For the text-containing cell, return its midpoint in (X, Y) coordinate format. 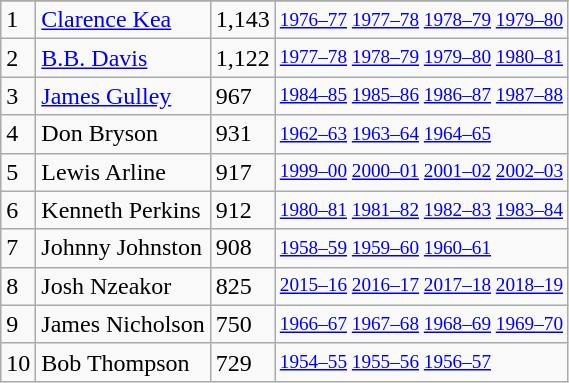
4 (18, 134)
1984–85 1985–86 1986–87 1987–88 (421, 96)
825 (242, 286)
10 (18, 362)
Don Bryson (123, 134)
1999–00 2000–01 2001–02 2002–03 (421, 172)
1 (18, 20)
912 (242, 210)
1954–55 1955–56 1956–57 (421, 362)
6 (18, 210)
1980–81 1981–82 1982–83 1983–84 (421, 210)
1977–78 1978–79 1979–80 1980–81 (421, 58)
Clarence Kea (123, 20)
8 (18, 286)
9 (18, 324)
7 (18, 248)
Lewis Arline (123, 172)
2015–16 2016–17 2017–18 2018–19 (421, 286)
3 (18, 96)
1,122 (242, 58)
750 (242, 324)
James Gulley (123, 96)
James Nicholson (123, 324)
917 (242, 172)
5 (18, 172)
B.B. Davis (123, 58)
1958–59 1959–60 1960–61 (421, 248)
Kenneth Perkins (123, 210)
1976–77 1977–78 1978–79 1979–80 (421, 20)
967 (242, 96)
931 (242, 134)
729 (242, 362)
Josh Nzeakor (123, 286)
2 (18, 58)
1966–67 1967–68 1968–69 1969–70 (421, 324)
908 (242, 248)
1962–63 1963–64 1964–65 (421, 134)
1,143 (242, 20)
Johnny Johnston (123, 248)
Bob Thompson (123, 362)
